Identify which cell holds the provided text, then report its (x, y) central coordinate. 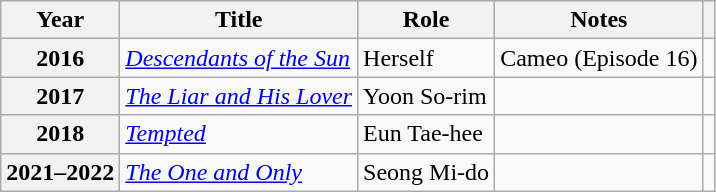
Year (60, 20)
Herself (426, 58)
2021–2022 (60, 172)
2018 (60, 134)
Tempted (239, 134)
Yoon So-rim (426, 96)
2017 (60, 96)
Role (426, 20)
Descendants of the Sun (239, 58)
2016 (60, 58)
Eun Tae-hee (426, 134)
Notes (599, 20)
The Liar and His Lover (239, 96)
Cameo (Episode 16) (599, 58)
Title (239, 20)
The One and Only (239, 172)
Seong Mi-do (426, 172)
